Provide the [x, y] coordinate of the cell's center where the given text is located.  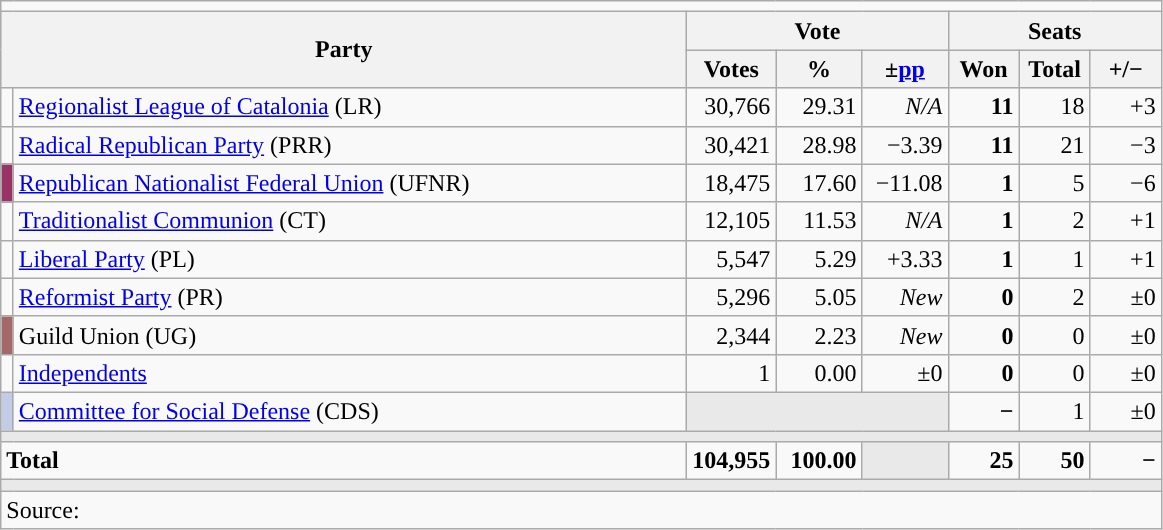
Reformist Party (PR) [350, 297]
+/− [1126, 69]
2.23 [819, 335]
5.29 [819, 259]
−6 [1126, 183]
Committee for Social Defense (CDS) [350, 411]
Source: [581, 510]
2,344 [732, 335]
28.98 [819, 145]
Republican Nationalist Federal Union (UFNR) [350, 183]
18 [1054, 107]
Traditionalist Communion (CT) [350, 221]
5.05 [819, 297]
Radical Republican Party (PRR) [350, 145]
18,475 [732, 183]
−11.08 [905, 183]
Regionalist League of Catalonia (LR) [350, 107]
30,421 [732, 145]
0.00 [819, 373]
Seats [1054, 31]
25 [984, 461]
17.60 [819, 183]
5,547 [732, 259]
Independents [350, 373]
5 [1054, 183]
100.00 [819, 461]
Vote [818, 31]
50 [1054, 461]
Votes [732, 69]
Guild Union (UG) [350, 335]
11.53 [819, 221]
5,296 [732, 297]
30,766 [732, 107]
−3.39 [905, 145]
% [819, 69]
+3.33 [905, 259]
−3 [1126, 145]
12,105 [732, 221]
Won [984, 69]
+3 [1126, 107]
104,955 [732, 461]
Party [344, 50]
29.31 [819, 107]
±pp [905, 69]
Liberal Party (PL) [350, 259]
21 [1054, 145]
